Search for the cell housing the specified text and yield its (X, Y) center coordinate. 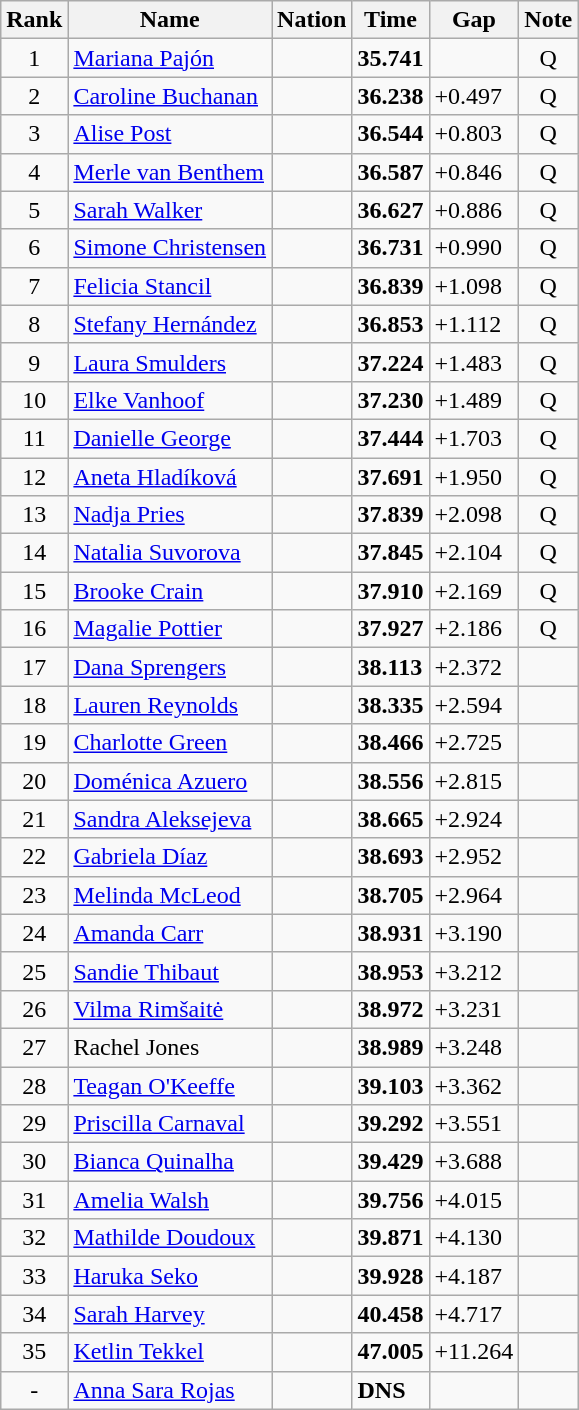
Note (548, 20)
Sandra Aleksejeva (170, 819)
29 (34, 1124)
36.627 (390, 210)
+1.483 (474, 362)
Caroline Buchanan (170, 96)
Vilma Rimšaitė (170, 1009)
36.853 (390, 324)
+2.098 (474, 515)
Danielle George (170, 438)
30 (34, 1162)
Charlotte Green (170, 743)
39.928 (390, 1276)
2 (34, 96)
17 (34, 667)
37.444 (390, 438)
+1.703 (474, 438)
+2.169 (474, 591)
13 (34, 515)
33 (34, 1276)
+2.186 (474, 629)
+0.990 (474, 248)
28 (34, 1085)
8 (34, 324)
+2.815 (474, 781)
+1.950 (474, 477)
18 (34, 705)
Haruka Seko (170, 1276)
Lauren Reynolds (170, 705)
+0.497 (474, 96)
+3.248 (474, 1047)
+11.264 (474, 1352)
38.556 (390, 781)
38.972 (390, 1009)
Elke Vanhoof (170, 400)
36.238 (390, 96)
37.839 (390, 515)
39.756 (390, 1200)
39.871 (390, 1238)
27 (34, 1047)
+2.372 (474, 667)
Amelia Walsh (170, 1200)
37.230 (390, 400)
+1.098 (474, 286)
35 (34, 1352)
38.113 (390, 667)
11 (34, 438)
+4.130 (474, 1238)
38.705 (390, 895)
+0.803 (474, 134)
- (34, 1390)
Aneta Hladíková (170, 477)
38.989 (390, 1047)
Brooke Crain (170, 591)
+3.212 (474, 971)
7 (34, 286)
32 (34, 1238)
Sandie Thibaut (170, 971)
40.458 (390, 1314)
Mariana Pajón (170, 58)
+0.886 (474, 210)
Amanda Carr (170, 933)
38.665 (390, 819)
21 (34, 819)
39.103 (390, 1085)
36.839 (390, 286)
+1.489 (474, 400)
Time (390, 20)
+2.964 (474, 895)
+1.112 (474, 324)
38.466 (390, 743)
+2.725 (474, 743)
Simone Christensen (170, 248)
38.693 (390, 857)
Priscilla Carnaval (170, 1124)
Dana Sprengers (170, 667)
+3.362 (474, 1085)
14 (34, 553)
+3.231 (474, 1009)
38.335 (390, 705)
Ketlin Tekkel (170, 1352)
+2.952 (474, 857)
36.544 (390, 134)
Alise Post (170, 134)
Gabriela Díaz (170, 857)
+3.551 (474, 1124)
9 (34, 362)
+2.104 (474, 553)
Rank (34, 20)
Doménica Azuero (170, 781)
+2.924 (474, 819)
Sarah Harvey (170, 1314)
20 (34, 781)
Melinda McLeod (170, 895)
DNS (390, 1390)
3 (34, 134)
Rachel Jones (170, 1047)
10 (34, 400)
Merle van Benthem (170, 172)
4 (34, 172)
22 (34, 857)
Felicia Stancil (170, 286)
5 (34, 210)
+3.190 (474, 933)
Natalia Suvorova (170, 553)
37.845 (390, 553)
Sarah Walker (170, 210)
36.731 (390, 248)
37.910 (390, 591)
Magalie Pottier (170, 629)
26 (34, 1009)
Gap (474, 20)
Stefany Hernández (170, 324)
15 (34, 591)
37.691 (390, 477)
37.927 (390, 629)
23 (34, 895)
1 (34, 58)
19 (34, 743)
6 (34, 248)
35.741 (390, 58)
+3.688 (474, 1162)
Bianca Quinalha (170, 1162)
38.953 (390, 971)
Teagan O'Keeffe (170, 1085)
39.429 (390, 1162)
36.587 (390, 172)
Nation (312, 20)
31 (34, 1200)
12 (34, 477)
37.224 (390, 362)
Laura Smulders (170, 362)
Mathilde Doudoux (170, 1238)
34 (34, 1314)
+4.717 (474, 1314)
+0.846 (474, 172)
Name (170, 20)
16 (34, 629)
+2.594 (474, 705)
24 (34, 933)
+4.187 (474, 1276)
Anna Sara Rojas (170, 1390)
25 (34, 971)
+4.015 (474, 1200)
Nadja Pries (170, 515)
39.292 (390, 1124)
38.931 (390, 933)
47.005 (390, 1352)
